From the cell containing the given text, extract its center point as [x, y] coordinate. 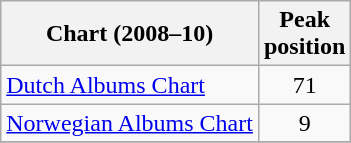
71 [304, 85]
9 [304, 123]
Norwegian Albums Chart [130, 123]
Chart (2008–10) [130, 34]
Peakposition [304, 34]
Dutch Albums Chart [130, 85]
